Return [x, y] of the center of cell containing provided text 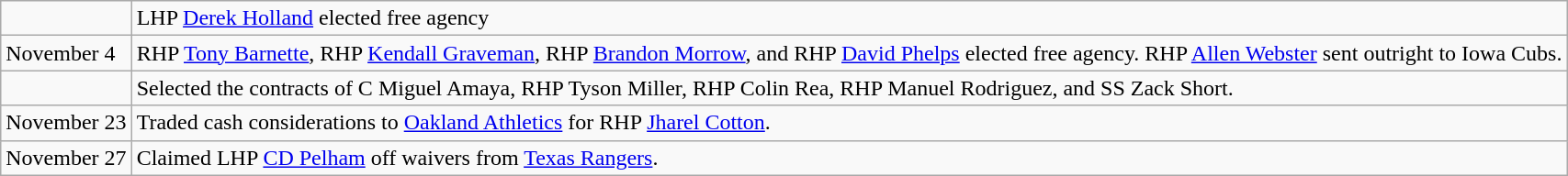
RHP Tony Barnette, RHP Kendall Graveman, RHP Brandon Morrow, and RHP David Phelps elected free agency. RHP Allen Webster sent outright to Iowa Cubs. [849, 53]
November 23 [66, 123]
November 4 [66, 53]
Claimed LHP CD Pelham off waivers from Texas Rangers. [849, 158]
November 27 [66, 158]
Traded cash considerations to Oakland Athletics for RHP Jharel Cotton. [849, 123]
Selected the contracts of C Miguel Amaya, RHP Tyson Miller, RHP Colin Rea, RHP Manuel Rodriguez, and SS Zack Short. [849, 88]
LHP Derek Holland elected free agency [849, 18]
